For the text-containing cell, return its midpoint in (x, y) coordinate format. 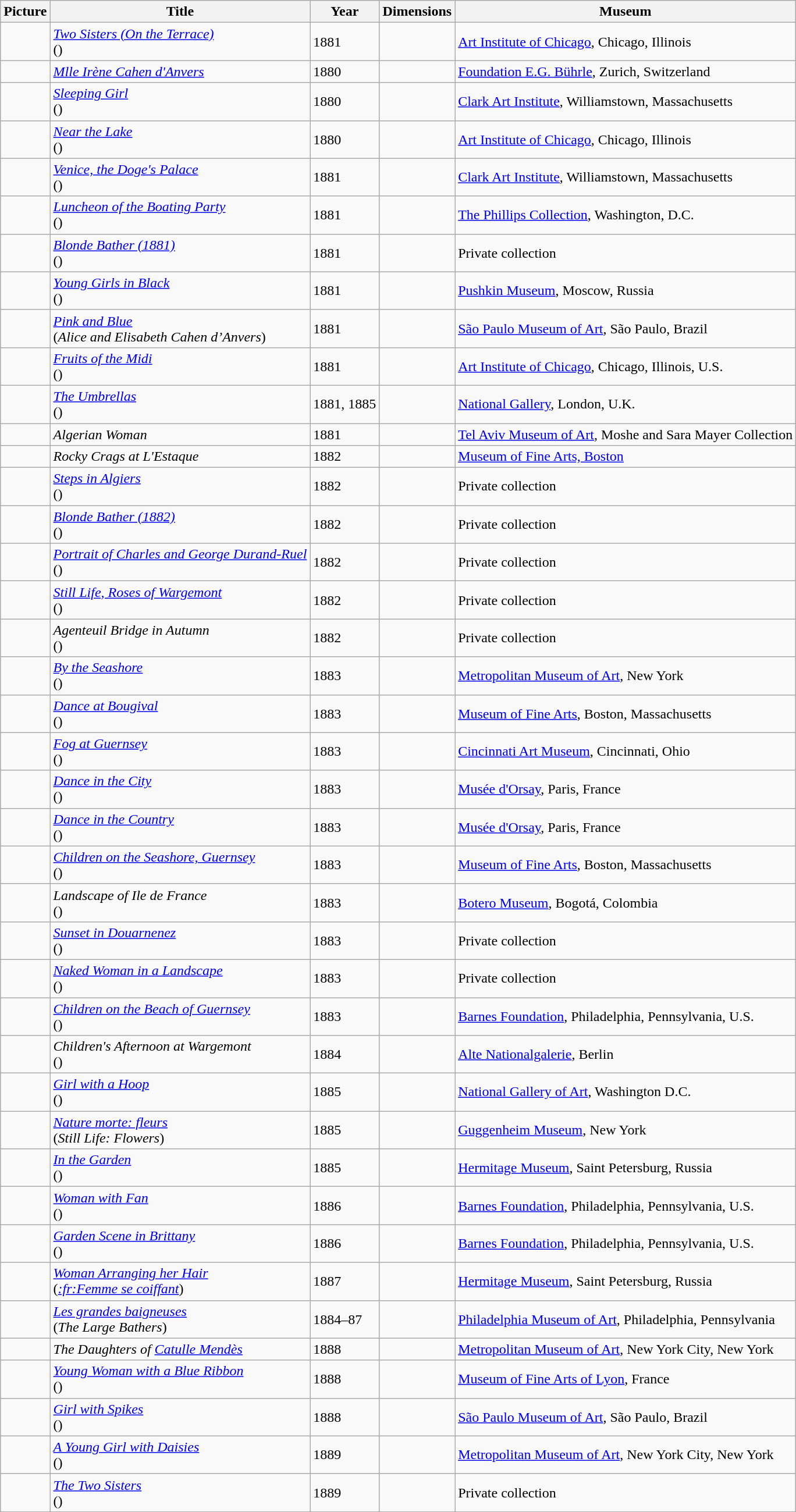
In the Garden() (180, 1168)
Landscape of Ile de France () (180, 903)
Portrait of Charles and George Durand-Ruel() (180, 562)
Tel Aviv Museum of Art, Moshe and Sara Mayer Collection (626, 435)
Blonde Bather (1881)() (180, 252)
Dance in the City() (180, 789)
Botero Museum, Bogotá, Colombia (626, 903)
Still Life, Roses of Wargemont() (180, 600)
The Daughters of Catulle Mendès (180, 1349)
A Young Girl with Daisies() (180, 1454)
Steps in Algiers() (180, 486)
Mlle Irène Cahen d'Anvers (180, 72)
Luncheon of the Boating Party() (180, 215)
Nature morte: fleurs(Still Life: Flowers) (180, 1130)
Pink and Blue(Alice and Elisabeth Cahen d’Anvers) (180, 328)
Pushkin Museum, Moscow, Russia (626, 291)
1887 (344, 1281)
Venice, the Doge's Palace() (180, 177)
Guggenheim Museum, New York (626, 1130)
Children on the Beach of Guernsey() (180, 1016)
Dance at Bougival() (180, 713)
Art Institute of Chicago, Chicago, Illinois, U.S. (626, 367)
Alte Nationalgalerie, Berlin (626, 1054)
By the Seashore() (180, 676)
National Gallery, London, U.K. (626, 404)
The Two Sisters() (180, 1493)
Fog at Guernsey() (180, 752)
Museum of Fine Arts, Boston (626, 457)
Children's Afternoon at Wargemont () (180, 1054)
Blonde Bather (1882)() (180, 525)
National Gallery of Art, Washington D.C. (626, 1093)
Museum of Fine Arts of Lyon, France (626, 1379)
Garden Scene in Brittany() (180, 1244)
The Umbrellas() (180, 404)
Museum (626, 12)
Two Sisters (On the Terrace)() (180, 42)
Fruits of the Midi() (180, 367)
Cincinnati Art Museum, Cincinnati, Ohio (626, 752)
1884 (344, 1054)
Woman Arranging her Hair(:fr:Femme se coiffant) (180, 1281)
Dance in the Country() (180, 827)
Children on the Seashore, Guernsey() (180, 864)
Near the Lake() (180, 140)
Girl with a Hoop() (180, 1093)
Young Girls in Black() (180, 291)
1884–87 (344, 1319)
Rocky Crags at L'Estaque (180, 457)
Sunset in Douarnenez() (180, 940)
Woman with Fan() (180, 1205)
Algerian Woman (180, 435)
Picture (26, 12)
Title (180, 12)
The Phillips Collection, Washington, D.C. (626, 215)
Young Woman with a Blue Ribbon() (180, 1379)
Philadelphia Museum of Art, Philadelphia, Pennsylvania (626, 1319)
Metropolitan Museum of Art, New York (626, 676)
Les grandes baigneuses(The Large Bathers) (180, 1319)
Sleeping Girl() (180, 101)
Dimensions (417, 12)
Year (344, 12)
1881, 1885 (344, 404)
Naked Woman in a Landscape() (180, 979)
Foundation E.G. Bührle, Zurich, Switzerland (626, 72)
Agenteuil Bridge in Autumn () (180, 638)
Girl with Spikes() (180, 1417)
